Return the [x, y] coordinate for the center point of the cell that contains the specified text.  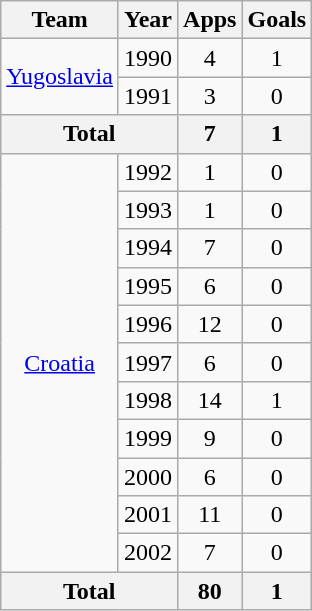
1991 [148, 96]
2000 [148, 477]
4 [210, 58]
Apps [210, 20]
11 [210, 515]
2001 [148, 515]
Year [148, 20]
80 [210, 591]
1997 [148, 362]
Yugoslavia [60, 77]
1996 [148, 324]
Croatia [60, 362]
14 [210, 400]
12 [210, 324]
9 [210, 438]
1995 [148, 286]
2002 [148, 553]
1993 [148, 210]
3 [210, 96]
1999 [148, 438]
1990 [148, 58]
1994 [148, 248]
1998 [148, 400]
Team [60, 20]
Goals [277, 20]
1992 [148, 172]
